Determine the [x, y] coordinate at the center of the cell enclosing the given text.  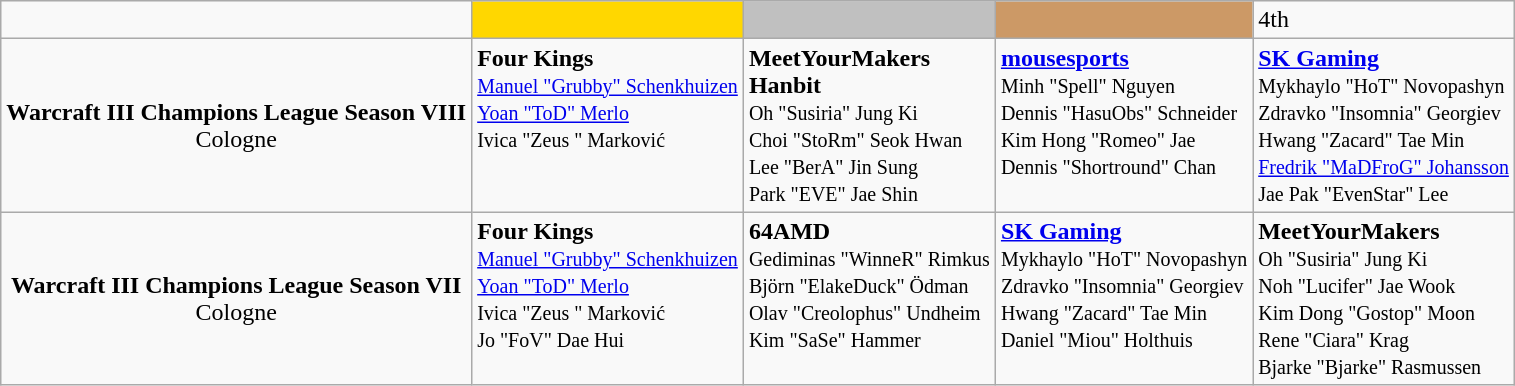
MeetYourMakers Hanbit Oh "Susiria" Jung Ki Choi "StoRm" Seok Hwan Lee "BerA" Jin Sung Park "EVE" Jae Shin [869, 126]
Four Kings Manuel "Grubby" Schenkhuizen Yoan "ToD" Merlo Ivica "Zeus " Marković [608, 126]
SK Gaming Mykhaylo "HoT" Novopashyn Zdravko "Insomnia" Georgiev Hwang "Zacard" Tae Min Fredrik "MaDFroG" Johansson Jae Pak "EvenStar" Lee [1384, 126]
64AMD Gediminas "WinneR" Rimkus Björn "ElakeDuck" Ödman Olav "Creolophus" Undheim Kim "SaSe" Hammer [869, 298]
SK Gaming Mykhaylo "HoT" Novopashyn Zdravko "Insomnia" Georgiev Hwang "Zacard" Tae Min Daniel "Miou" Holthuis [1124, 298]
4th [1384, 20]
Warcraft III Champions League Season VII Cologne [236, 298]
Warcraft III Champions League Season VIII Cologne [236, 126]
MeetYourMakers Oh "Susiria" Jung Ki Noh "Lucifer" Jae Wook Kim Dong "Gostop" Moon Rene "Ciara" Krag Bjarke "Bjarke" Rasmussen [1384, 298]
mousesports Minh "Spell" Nguyen Dennis "HasuObs" Schneider Kim Hong "Romeo" Jae Dennis "Shortround" Chan [1124, 126]
Four Kings Manuel "Grubby" Schenkhuizen Yoan "ToD" Merlo Ivica "Zeus " Marković Jo "FoV" Dae Hui [608, 298]
